Return (x, y) of the center of cell containing provided text 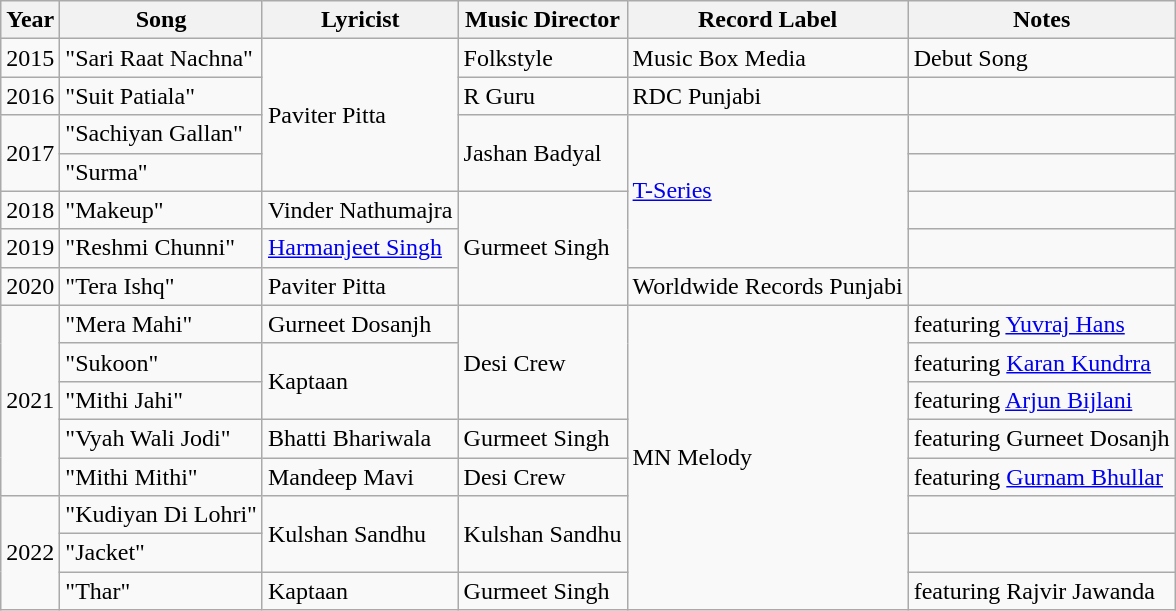
Folkstyle (542, 58)
"Sukoon" (162, 362)
"Sari Raat Nachna" (162, 58)
2020 (30, 286)
Gurneet Dosanjh (360, 324)
RDC Punjabi (768, 96)
Debut Song (1042, 58)
T-Series (768, 191)
2022 (30, 553)
"Mera Mahi" (162, 324)
Record Label (768, 20)
2017 (30, 153)
"Tera Ishq" (162, 286)
"Vyah Wali Jodi" (162, 438)
Year (30, 20)
Worldwide Records Punjabi (768, 286)
Jashan Badyal (542, 153)
Vinder Nathumajra (360, 210)
Harmanjeet Singh (360, 248)
Song (162, 20)
MN Melody (768, 457)
Lyricist (360, 20)
Notes (1042, 20)
featuring Rajvir Jawanda (1042, 591)
featuring Gurnam Bhullar (1042, 477)
Bhatti Bhariwala (360, 438)
featuring Arjun Bijlani (1042, 400)
"Reshmi Chunni" (162, 248)
featuring Gurneet Dosanjh (1042, 438)
2018 (30, 210)
"Makeup" (162, 210)
"Thar" (162, 591)
"Mithi Jahi" (162, 400)
Mandeep Mavi (360, 477)
2015 (30, 58)
"Kudiyan Di Lohri" (162, 515)
2021 (30, 400)
2019 (30, 248)
Music Box Media (768, 58)
featuring Karan Kundrra (1042, 362)
"Jacket" (162, 553)
2016 (30, 96)
"Mithi Mithi" (162, 477)
R Guru (542, 96)
Music Director (542, 20)
"Suit Patiala" (162, 96)
"Surma" (162, 172)
"Sachiyan Gallan" (162, 134)
featuring Yuvraj Hans (1042, 324)
